Output the (x, y) coordinate of the center of the cell containing the given text.  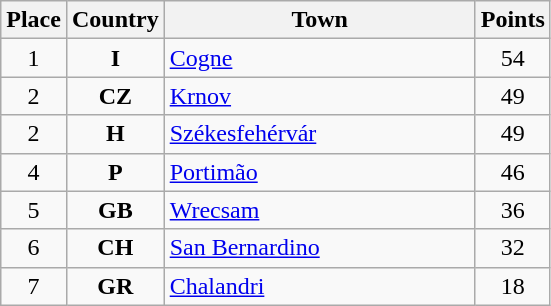
Krnov (320, 96)
54 (512, 58)
San Bernardino (320, 248)
36 (512, 210)
18 (512, 286)
Cogne (320, 58)
CZ (115, 96)
I (115, 58)
46 (512, 172)
H (115, 134)
7 (34, 286)
Country (115, 20)
CH (115, 248)
Chalandri (320, 286)
Points (512, 20)
Town (320, 20)
Székesfehérvár (320, 134)
6 (34, 248)
Place (34, 20)
P (115, 172)
Wrecsam (320, 210)
4 (34, 172)
Portimão (320, 172)
1 (34, 58)
5 (34, 210)
32 (512, 248)
GR (115, 286)
GB (115, 210)
